Pinpoint the cell where the given text exists, returning its (X, Y) midpoint coordinate. 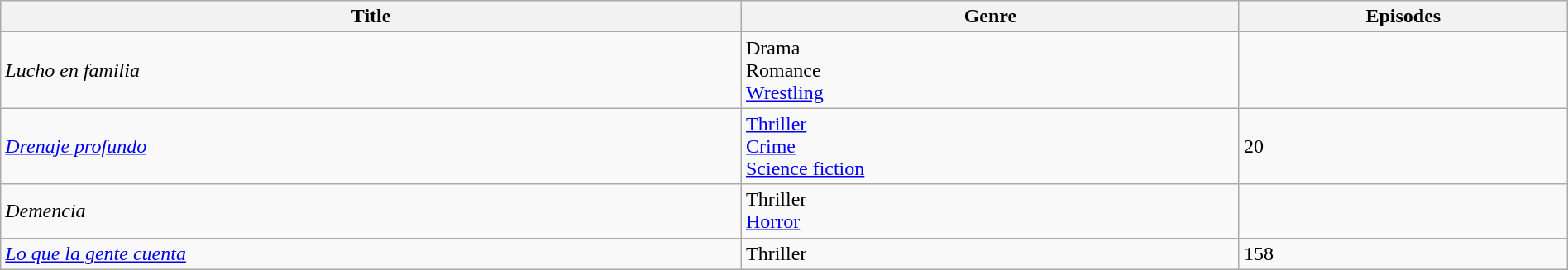
158 (1403, 253)
Title (371, 17)
DramaRomanceWrestling (990, 70)
Drenaje profundo (371, 146)
Genre (990, 17)
Lucho en familia (371, 70)
20 (1403, 146)
Thriller (990, 253)
Demencia (371, 211)
ThrillerCrimeScience fiction (990, 146)
Lo que la gente cuenta (371, 253)
Episodes (1403, 17)
ThrillerHorror (990, 211)
